Find where the given text appears and provide that cell's center as [X, Y] coordinate. 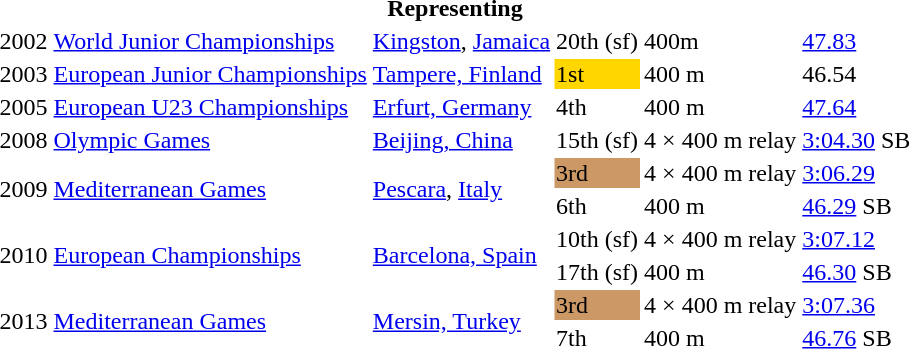
Mediterranean Games [210, 190]
Erfurt, Germany [461, 107]
Pescara, Italy [461, 190]
6th [598, 206]
20th (sf) [598, 41]
17th (sf) [598, 272]
World Junior Championships [210, 41]
European U23 Championships [210, 107]
Beijing, China [461, 140]
Barcelona, Spain [461, 256]
15th (sf) [598, 140]
10th (sf) [598, 239]
European Championships [210, 256]
Olympic Games [210, 140]
Tampere, Finland [461, 74]
4th [598, 107]
Kingston, Jamaica [461, 41]
400m [720, 41]
1st [598, 74]
European Junior Championships [210, 74]
